Scan for the cell matching the given text and deliver its (x, y) coordinate at center. 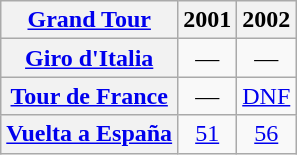
Tour de France (90, 96)
56 (266, 134)
Vuelta a España (90, 134)
DNF (266, 96)
51 (208, 134)
2002 (266, 20)
Giro d'Italia (90, 58)
2001 (208, 20)
Grand Tour (90, 20)
